Capture the cell that displays the provided text and extract its (x, y) central coordinate. 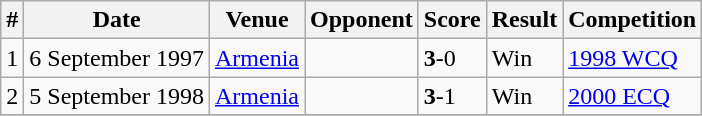
Competition (632, 20)
Opponent (362, 20)
3-1 (452, 96)
1998 WCQ (632, 58)
5 September 1998 (117, 96)
2000 ECQ (632, 96)
Score (452, 20)
6 September 1997 (117, 58)
Venue (258, 20)
2 (12, 96)
3-0 (452, 58)
1 (12, 58)
Date (117, 20)
Result (524, 20)
# (12, 20)
